Determine the (x, y) coordinate at the center of the cell enclosing the given text.  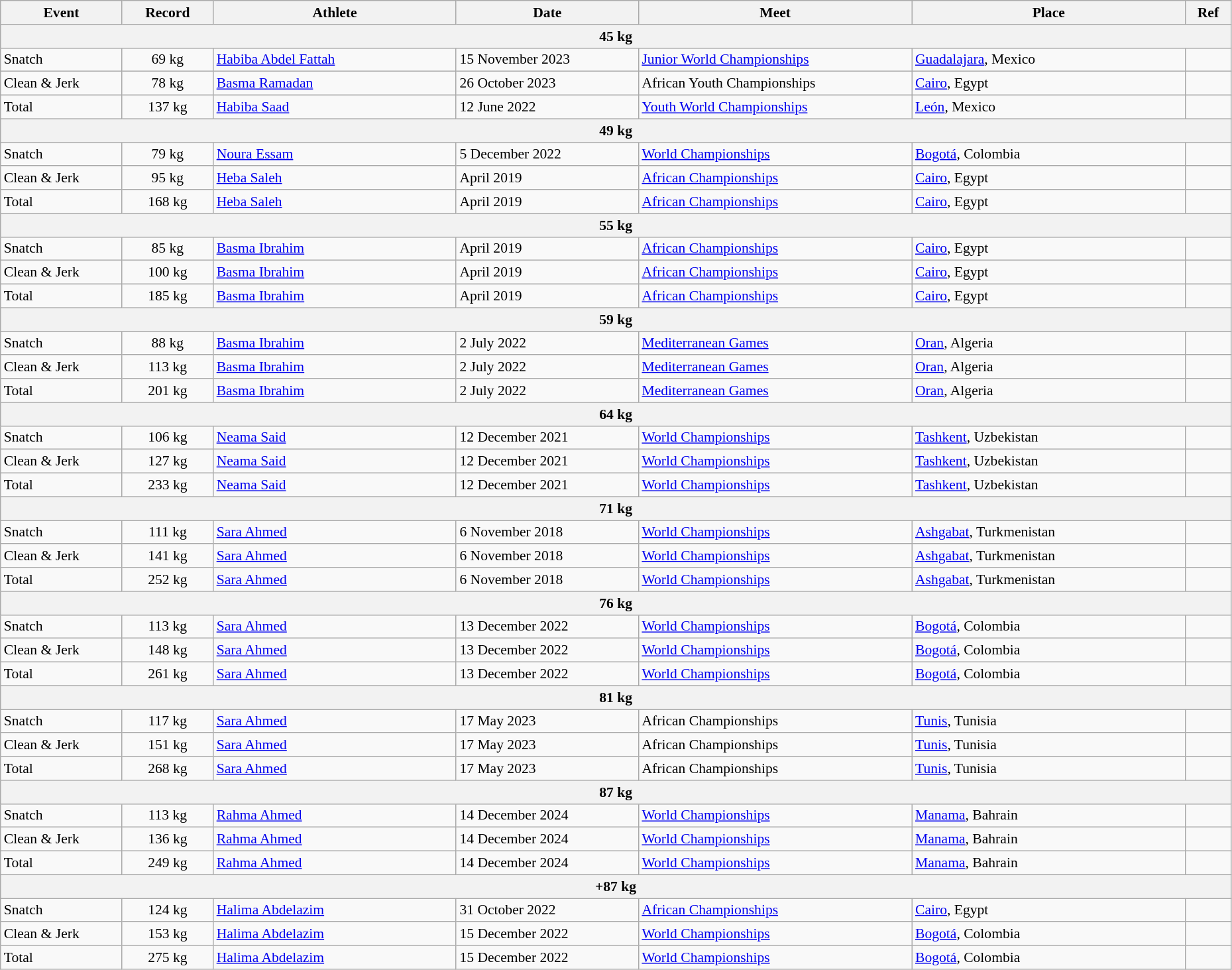
Place (1048, 13)
15 November 2023 (547, 60)
Athlete (335, 13)
59 kg (616, 320)
76 kg (616, 603)
55 kg (616, 225)
137 kg (168, 107)
148 kg (168, 650)
111 kg (168, 532)
85 kg (168, 249)
153 kg (168, 934)
127 kg (168, 461)
49 kg (616, 131)
81 kg (616, 697)
124 kg (168, 910)
141 kg (168, 556)
136 kg (168, 839)
78 kg (168, 84)
Meet (775, 13)
100 kg (168, 273)
201 kg (168, 391)
Date (547, 13)
Habiba Saad (335, 107)
Event (61, 13)
268 kg (168, 768)
12 June 2022 (547, 107)
African Youth Championships (775, 84)
252 kg (168, 579)
26 October 2023 (547, 84)
Basma Ramadan (335, 84)
261 kg (168, 674)
Record (168, 13)
Guadalajara, Mexico (1048, 60)
95 kg (168, 178)
Ref (1209, 13)
5 December 2022 (547, 154)
Junior World Championships (775, 60)
168 kg (168, 202)
233 kg (168, 485)
87 kg (616, 792)
León, Mexico (1048, 107)
151 kg (168, 745)
Habiba Abdel Fattah (335, 60)
+87 kg (616, 886)
106 kg (168, 438)
79 kg (168, 154)
31 October 2022 (547, 910)
64 kg (616, 414)
185 kg (168, 296)
45 kg (616, 36)
69 kg (168, 60)
Youth World Championships (775, 107)
88 kg (168, 343)
Noura Essam (335, 154)
275 kg (168, 957)
117 kg (168, 721)
249 kg (168, 863)
71 kg (616, 509)
